Return (X, Y) of the center of cell containing provided text 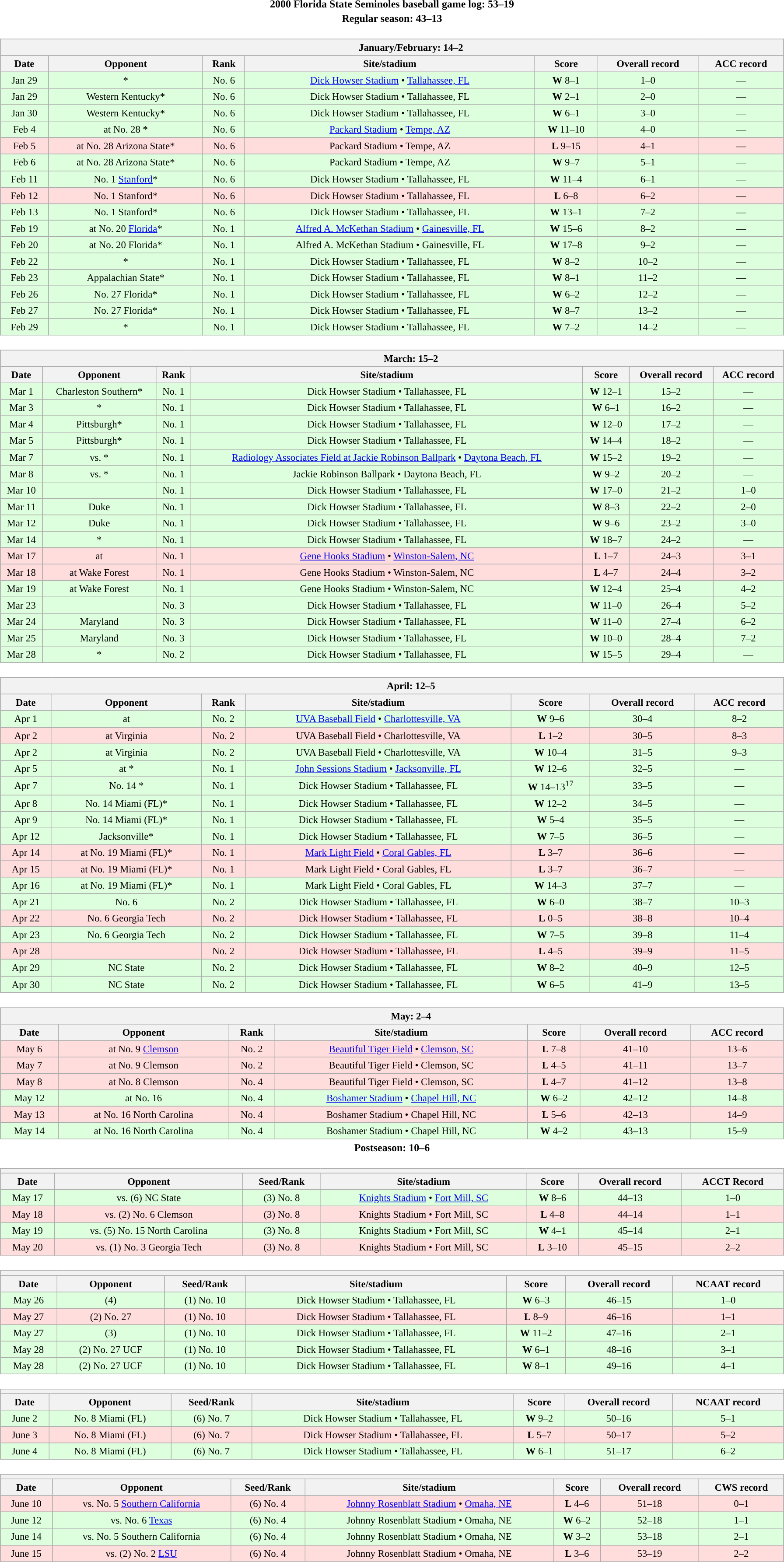
L 7–8 (554, 1049)
Mar 7 (21, 457)
10–4 (739, 918)
vs. (5) No. 15 North Carolina (149, 1231)
45–15 (630, 1247)
Mar 17 (21, 556)
36–6 (642, 853)
Feb 12 (24, 196)
42–13 (635, 1114)
John Sessions Stadium • Jacksonville, FL (378, 768)
46–16 (619, 1317)
19–2 (671, 457)
vs. (2) No. 6 Clemson (149, 1215)
W 10–4 (551, 752)
36–5 (642, 836)
W 15–6 (566, 228)
at No. 16 (143, 1098)
28–4 (671, 638)
24–2 (671, 539)
35–5 (642, 820)
W 15–5 (605, 655)
Feb 5 (24, 146)
Jacksonville* (126, 836)
38–7 (642, 902)
38–8 (642, 918)
May 6 (30, 1049)
W 4–2 (554, 1131)
June 10 (26, 1504)
Mar 19 (21, 589)
W 17–8 (566, 245)
42–12 (635, 1098)
May 12 (30, 1098)
Feb 29 (24, 327)
L 5–7 (539, 1435)
50–16 (619, 1418)
25–4 (671, 589)
34–5 (642, 803)
Mar 28 (21, 655)
Feb 20 (24, 245)
April: 12–5 (392, 686)
3–2 (749, 572)
vs. (2) No. 2 LSU (141, 1553)
Mar 14 (21, 539)
15–9 (737, 1131)
48–16 (619, 1349)
Apr 12 (26, 836)
W 12–6 (551, 768)
May 26 (29, 1300)
Mar 10 (21, 490)
W 14–3 (551, 886)
49–16 (619, 1366)
W 8–7 (566, 311)
30–5 (642, 735)
40–9 (642, 968)
Feb 27 (24, 311)
Apr 1 (26, 719)
Mar 23 (21, 605)
51–18 (649, 1504)
June 3 (24, 1435)
11–2 (647, 278)
17–2 (671, 424)
(2) No. 27 (111, 1317)
CWS record (742, 1488)
Mar 5 (21, 441)
June 15 (26, 1553)
16–2 (671, 408)
9–2 (647, 245)
May: 2–4 (392, 1016)
41–9 (642, 984)
vs. No. 6 Texas (141, 1520)
May 7 (30, 1065)
May 17 (28, 1198)
13–6 (737, 1049)
Feb 19 (24, 228)
June 2 (24, 1418)
Mar 25 (21, 638)
Mar 24 (21, 622)
W 5–4 (551, 820)
Apr 8 (26, 803)
30–4 (642, 719)
13–2 (647, 311)
4–2 (749, 589)
Jan 30 (24, 113)
15–2 (671, 392)
Mar 12 (21, 523)
Feb 4 (24, 130)
W 7–2 (566, 327)
Apr 29 (26, 968)
Mar 18 (21, 572)
31–5 (642, 752)
44–14 (630, 1215)
vs. (6) NC State (149, 1198)
Mar 1 (21, 392)
W 6–5 (551, 984)
W 12–0 (605, 424)
W 6–0 (551, 902)
Radiology Associates Field at Jackie Robinson Ballpark • Daytona Beach, FL (387, 457)
21–2 (671, 490)
January/February: 14–2 (392, 47)
14–9 (737, 1114)
W 9–7 (566, 162)
Feb 22 (24, 261)
51–17 (619, 1451)
12–5 (739, 968)
W 18–7 (605, 539)
10–2 (647, 261)
L 3–6 (577, 1553)
Mar 11 (21, 507)
March: 15–2 (392, 358)
13–7 (737, 1065)
Feb 11 (24, 179)
W 17–0 (605, 490)
W 3–2 (577, 1537)
Apr 16 (26, 886)
Mar 8 (21, 474)
Mar 3 (21, 408)
24–4 (671, 572)
W 8–3 (605, 507)
14–2 (647, 327)
W 13–1 (566, 212)
vs. (1) No. 3 Georgia Tech (149, 1247)
10–3 (739, 902)
June 4 (24, 1451)
53–18 (649, 1537)
41–11 (635, 1065)
23–2 (671, 523)
Charleston Southern* (99, 392)
ACCT Record (733, 1181)
Apr 21 (26, 902)
47–16 (619, 1333)
33–5 (642, 786)
June 14 (26, 1537)
May 20 (28, 1247)
W 8–6 (553, 1198)
44–13 (630, 1198)
45–14 (630, 1231)
27–4 (671, 622)
May 18 (28, 1215)
W 11–4 (566, 179)
L 1–7 (605, 556)
W 2–1 (566, 97)
Apr 7 (26, 786)
Apr 15 (26, 869)
L 3–10 (553, 1247)
L 4–8 (553, 1215)
46–15 (619, 1300)
No. 14 * (126, 786)
W 6–3 (536, 1300)
Feb 26 (24, 294)
May 19 (28, 1231)
W 14–4 (605, 441)
9–3 (739, 752)
4–0 (647, 130)
11–5 (739, 951)
June 12 (26, 1520)
32–5 (642, 768)
Feb 13 (24, 212)
Apr 9 (26, 820)
13–8 (737, 1082)
L 0–5 (551, 918)
W 11–2 (536, 1333)
41–10 (635, 1049)
W 10–0 (605, 638)
12–2 (647, 294)
14–8 (737, 1098)
W 12–2 (551, 803)
L 8–9 (536, 1317)
52–18 (649, 1520)
Apr 22 (26, 918)
0–1 (742, 1504)
L 4–6 (577, 1504)
22–2 (671, 507)
37–7 (642, 886)
Apr 5 (26, 768)
43–13 (635, 1131)
W 11–10 (566, 130)
W 4–1 (553, 1231)
20–2 (671, 474)
13–5 (739, 984)
May 14 (30, 1131)
41–12 (635, 1082)
L 6–8 (566, 196)
L 9–15 (566, 146)
39–8 (642, 935)
18–2 (671, 441)
Appalachian State* (126, 278)
Jackie Robinson Ballpark • Daytona Beach, FL (387, 474)
W 12–1 (605, 392)
L 1–2 (551, 735)
May 13 (30, 1114)
11–4 (739, 935)
36–7 (642, 869)
Feb 6 (24, 162)
Feb 23 (24, 278)
53–19 (649, 1553)
at No. 8 Clemson (143, 1082)
Apr 14 (26, 853)
39–9 (642, 951)
at No. 28 * (126, 130)
at * (126, 768)
W 15–2 (605, 457)
(3) (111, 1333)
6–1 (647, 179)
L 5–6 (554, 1114)
Apr 30 (26, 984)
(4) (111, 1300)
W 14–1317 (551, 786)
Apr 23 (26, 935)
29–4 (671, 655)
50–17 (619, 1435)
24–3 (671, 556)
W 12–4 (605, 589)
Mar 4 (21, 424)
8–3 (739, 735)
May 8 (30, 1082)
Apr 28 (26, 951)
26–4 (671, 605)
